Detect which cell encompasses the target text, then output its (x, y) center coordinate. 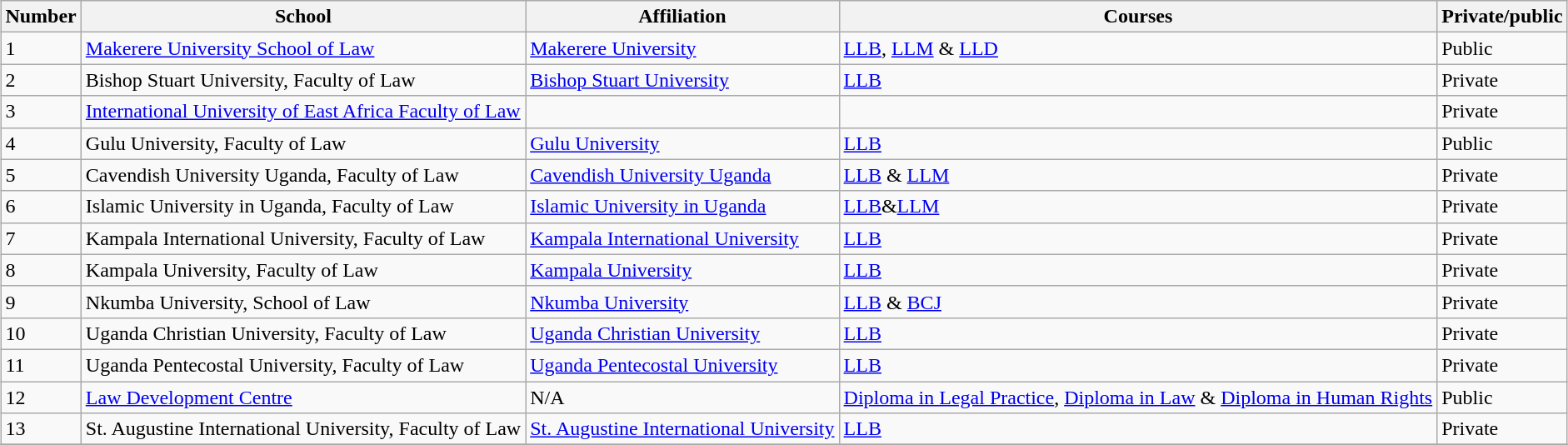
Nkumba University (682, 302)
Islamic University in Uganda, Faculty of Law (303, 207)
Makerere University School of Law (303, 48)
Kampala University (682, 270)
International University of East Africa Faculty of Law (303, 112)
8 (41, 270)
St. Augustine International University, Faculty of Law (303, 429)
Islamic University in Uganda (682, 207)
11 (41, 365)
Number (41, 17)
5 (41, 175)
Uganda Pentecostal University (682, 365)
4 (41, 143)
LLB & LLM (1138, 175)
2 (41, 80)
Kampala International University, Faculty of Law (303, 238)
Uganda Christian University (682, 333)
Bishop Stuart University, Faculty of Law (303, 80)
Gulu University (682, 143)
Law Development Centre (303, 397)
Courses (1138, 17)
1 (41, 48)
Kampala University, Faculty of Law (303, 270)
13 (41, 429)
LLB, LLM & LLD (1138, 48)
Uganda Pentecostal University, Faculty of Law (303, 365)
Diploma in Legal Practice, Diploma in Law & Diploma in Human Rights (1138, 397)
School (303, 17)
LLB & BCJ (1138, 302)
LLB&LLM (1138, 207)
Nkumba University, School of Law (303, 302)
3 (41, 112)
Kampala International University (682, 238)
Cavendish University Uganda, Faculty of Law (303, 175)
6 (41, 207)
Affiliation (682, 17)
7 (41, 238)
Makerere University (682, 48)
12 (41, 397)
Private/public (1502, 17)
Bishop Stuart University (682, 80)
Uganda Christian University, Faculty of Law (303, 333)
N/A (682, 397)
Gulu University, Faculty of Law (303, 143)
St. Augustine International University (682, 429)
10 (41, 333)
Cavendish University Uganda (682, 175)
9 (41, 302)
